Pinpoint the cell where the given text exists, returning its (X, Y) midpoint coordinate. 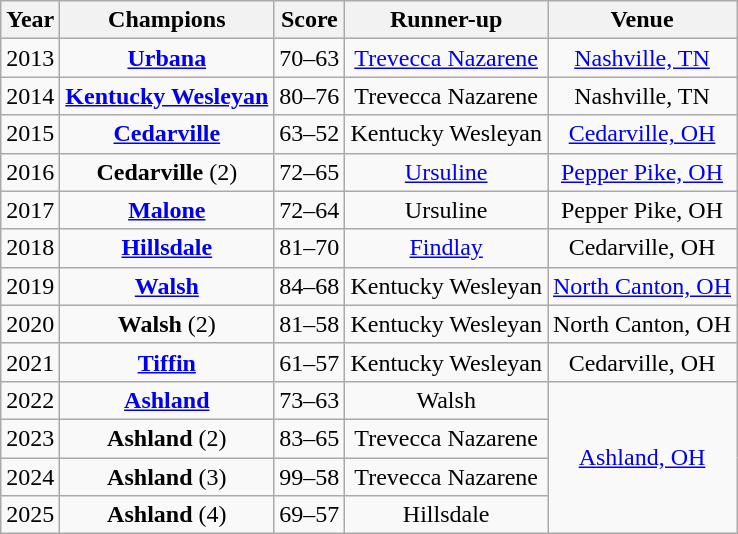
70–63 (310, 58)
72–64 (310, 210)
73–63 (310, 400)
Cedarville (2) (167, 172)
83–65 (310, 438)
2021 (30, 362)
2018 (30, 248)
81–58 (310, 324)
2016 (30, 172)
Ashland (167, 400)
2020 (30, 324)
72–65 (310, 172)
Walsh (2) (167, 324)
2024 (30, 477)
2025 (30, 515)
61–57 (310, 362)
Ashland, OH (642, 457)
Tiffin (167, 362)
Urbana (167, 58)
Malone (167, 210)
2019 (30, 286)
2017 (30, 210)
2014 (30, 96)
Year (30, 20)
2023 (30, 438)
80–76 (310, 96)
Cedarville (167, 134)
Ashland (4) (167, 515)
Findlay (446, 248)
Ashland (2) (167, 438)
Champions (167, 20)
Venue (642, 20)
84–68 (310, 286)
2013 (30, 58)
Runner-up (446, 20)
Ashland (3) (167, 477)
63–52 (310, 134)
2015 (30, 134)
Score (310, 20)
2022 (30, 400)
69–57 (310, 515)
99–58 (310, 477)
81–70 (310, 248)
